Output the [x, y] coordinate of the center of the cell containing the given text.  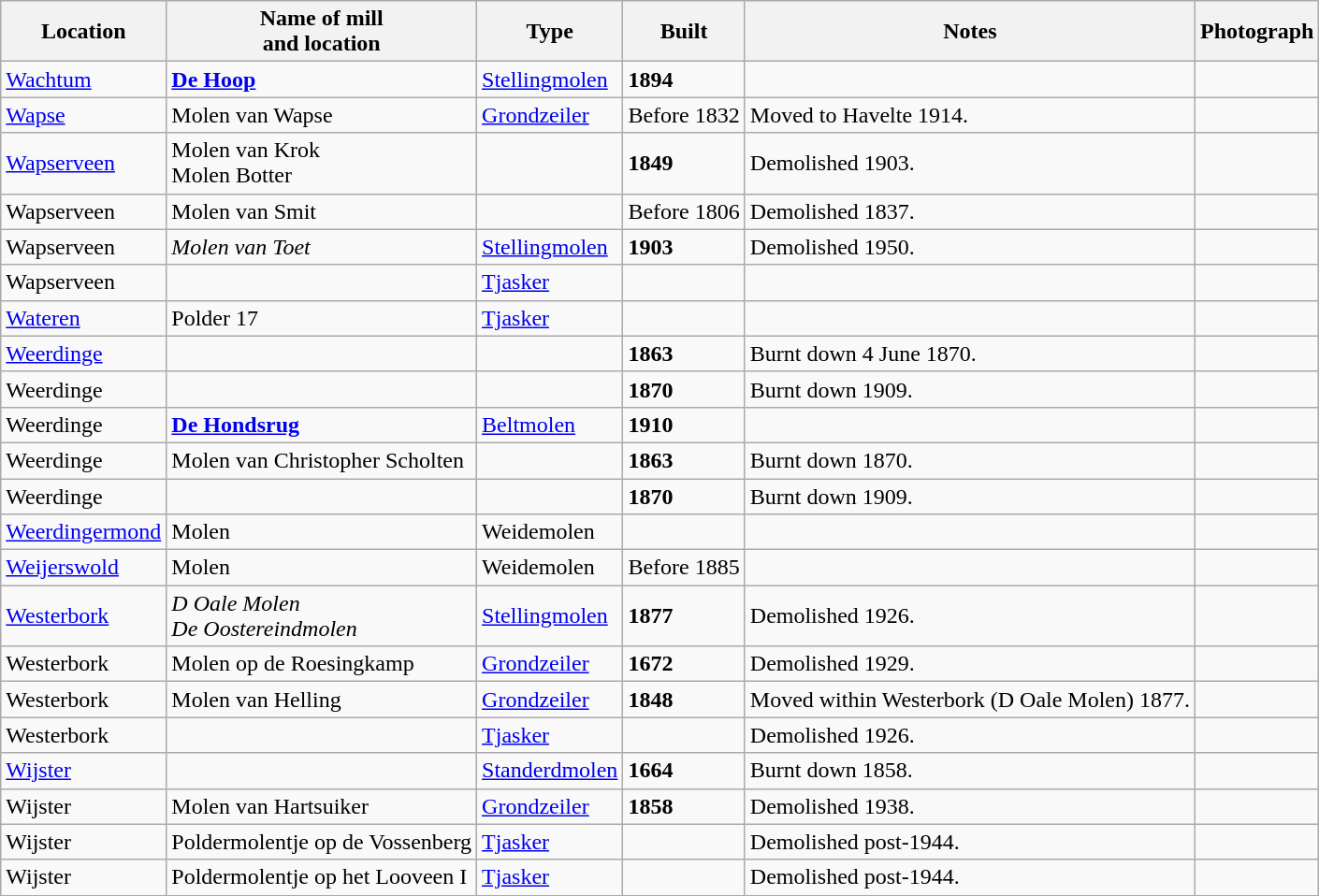
Demolished 1929. [969, 664]
Demolished 1950. [969, 247]
Poldermolentje op het Looveen I [322, 877]
Polder 17 [322, 318]
1910 [684, 425]
Type [550, 32]
Demolished 1903. [969, 163]
Burnt down 1870. [969, 460]
Built [684, 32]
Molen van KrokMolen Botter [322, 163]
Molen van Wapse [322, 115]
Name of milland location [322, 32]
Wachtum [84, 79]
Photograph [1257, 32]
Wapse [84, 115]
De Hondsrug [322, 425]
Molen van Smit [322, 211]
1672 [684, 664]
Moved to Havelte 1914. [969, 115]
Molen van Hartsuiker [322, 806]
Moved within Westerbork (D Oale Molen) 1877. [969, 700]
Poldermolentje op de Vossenberg [322, 842]
Molen op de Roesingkamp [322, 664]
Burnt down 1858. [969, 771]
De Hoop [322, 79]
Before 1806 [684, 211]
Weerdingermond [84, 532]
1894 [684, 79]
Notes [969, 32]
Beltmolen [550, 425]
Demolished 1938. [969, 806]
1848 [684, 700]
Molen van Christopher Scholten [322, 460]
Weijerswold [84, 568]
Burnt down 4 June 1870. [969, 354]
1903 [684, 247]
Location [84, 32]
Before 1832 [684, 115]
1664 [684, 771]
1849 [684, 163]
Molen van Toet [322, 247]
1877 [684, 615]
D Oale MolenDe Oostereindmolen [322, 615]
Demolished 1837. [969, 211]
Molen van Helling [322, 700]
Wateren [84, 318]
Standerdmolen [550, 771]
Before 1885 [684, 568]
1858 [684, 806]
